Pinpoint the cell where the given text exists, returning its [x, y] midpoint coordinate. 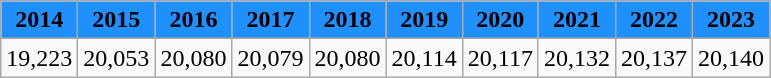
20,079 [270, 58]
2015 [116, 20]
2022 [654, 20]
2021 [576, 20]
2020 [500, 20]
2017 [270, 20]
20,114 [424, 58]
2019 [424, 20]
2016 [194, 20]
2014 [40, 20]
20,132 [576, 58]
20,117 [500, 58]
20,053 [116, 58]
20,140 [732, 58]
20,137 [654, 58]
19,223 [40, 58]
2023 [732, 20]
2018 [348, 20]
